Pinpoint the cell where the given text exists, returning its (X, Y) midpoint coordinate. 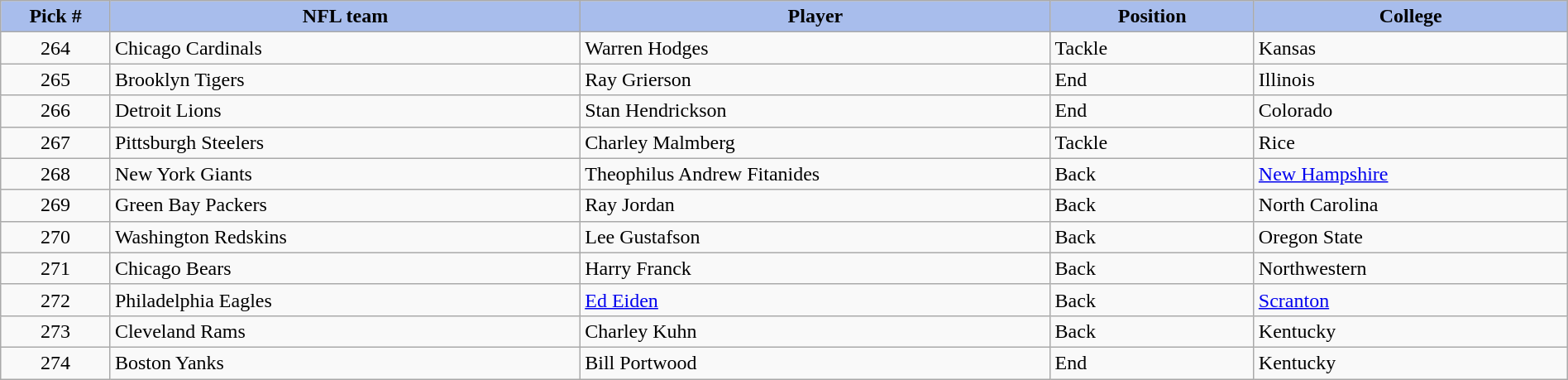
New Hampshire (1411, 174)
Charley Malmberg (815, 142)
Position (1152, 17)
Ray Jordan (815, 205)
264 (56, 48)
271 (56, 268)
Harry Franck (815, 268)
Stan Hendrickson (815, 111)
273 (56, 331)
Pick # (56, 17)
Ed Eiden (815, 300)
Warren Hodges (815, 48)
Boston Yanks (345, 363)
Rice (1411, 142)
Washington Redskins (345, 237)
Lee Gustafson (815, 237)
College (1411, 17)
Ray Grierson (815, 79)
269 (56, 205)
Player (815, 17)
266 (56, 111)
Detroit Lions (345, 111)
Chicago Bears (345, 268)
Pittsburgh Steelers (345, 142)
Brooklyn Tigers (345, 79)
Scranton (1411, 300)
265 (56, 79)
Colorado (1411, 111)
274 (56, 363)
Chicago Cardinals (345, 48)
Philadelphia Eagles (345, 300)
Theophilus Andrew Fitanides (815, 174)
North Carolina (1411, 205)
268 (56, 174)
Cleveland Rams (345, 331)
Bill Portwood (815, 363)
272 (56, 300)
New York Giants (345, 174)
Kansas (1411, 48)
Green Bay Packers (345, 205)
Oregon State (1411, 237)
Illinois (1411, 79)
270 (56, 237)
NFL team (345, 17)
Charley Kuhn (815, 331)
267 (56, 142)
Northwestern (1411, 268)
